Extract the [x, y] coordinate from the center of the cell holding the provided text.  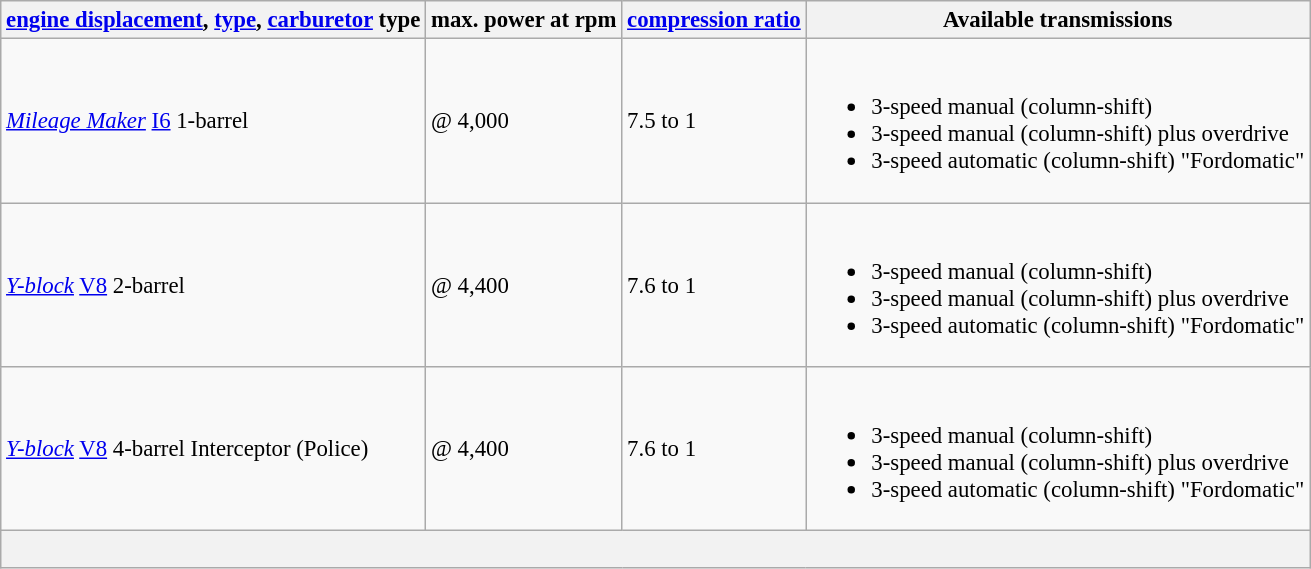
compression ratio [714, 20]
engine displacement, type, carburetor type [214, 20]
Available transmissions [1058, 20]
7.5 to 1 [714, 121]
max. power at rpm [524, 20]
@ 4,000 [524, 121]
Mileage Maker I6 1-barrel [214, 121]
Y-block V8 2-barrel [214, 285]
Y-block V8 4-barrel Interceptor (Police) [214, 449]
